Scan for the cell matching the given text and deliver its [X, Y] coordinate at center. 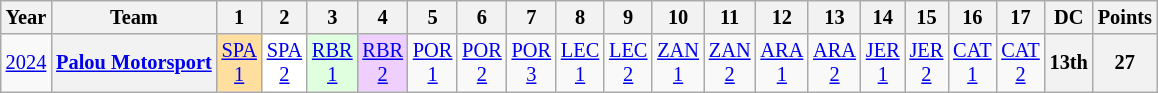
RBR1 [332, 63]
CAT2 [1020, 63]
14 [883, 17]
ZAN2 [730, 63]
ARA2 [834, 63]
12 [782, 17]
3 [332, 17]
LEC2 [628, 63]
SPA1 [240, 63]
17 [1020, 17]
6 [482, 17]
Year [26, 17]
8 [580, 17]
Points [1125, 17]
27 [1125, 63]
15 [927, 17]
ZAN1 [678, 63]
JER1 [883, 63]
13 [834, 17]
13th [1069, 63]
Team [134, 17]
CAT1 [972, 63]
POR3 [532, 63]
JER2 [927, 63]
9 [628, 17]
RBR2 [382, 63]
LEC1 [580, 63]
SPA2 [284, 63]
2024 [26, 63]
2 [284, 17]
POR1 [432, 63]
4 [382, 17]
ARA1 [782, 63]
POR2 [482, 63]
11 [730, 17]
1 [240, 17]
7 [532, 17]
10 [678, 17]
Palou Motorsport [134, 63]
5 [432, 17]
DC [1069, 17]
16 [972, 17]
